Return [X, Y] of the center of cell containing provided text 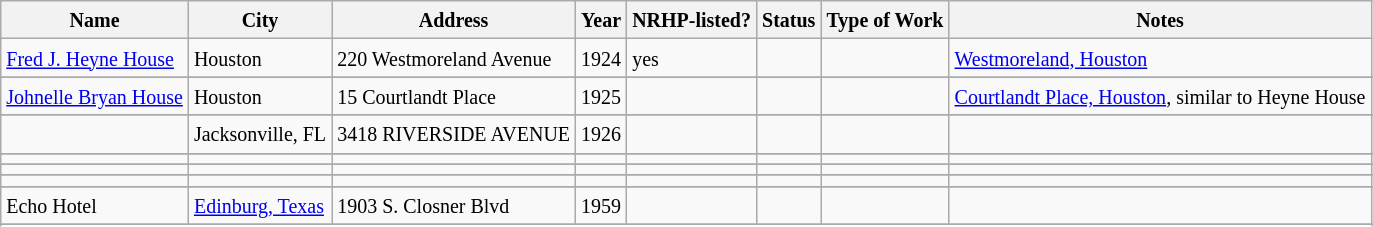
1959 [602, 205]
Year [602, 20]
1924 [602, 58]
yes [692, 58]
Fred J. Heyne House [95, 58]
Westmoreland, Houston [1160, 58]
Echo Hotel [95, 205]
NRHP-listed? [692, 20]
Edinburg, Texas [260, 205]
Status [789, 20]
220 Westmoreland Avenue [454, 58]
City [260, 20]
Courtlandt Place, Houston, similar to Heyne House [1160, 96]
3418 RIVERSIDE AVENUE [454, 134]
Johnelle Bryan House [95, 96]
Address [454, 20]
Notes [1160, 20]
1926 [602, 134]
1925 [602, 96]
Name [95, 20]
1903 S. Closner Blvd [454, 205]
Jacksonville, FL [260, 134]
15 Courtlandt Place [454, 96]
Type of Work [885, 20]
